Return the (X, Y) coordinate for the center point of the cell that contains the specified text.  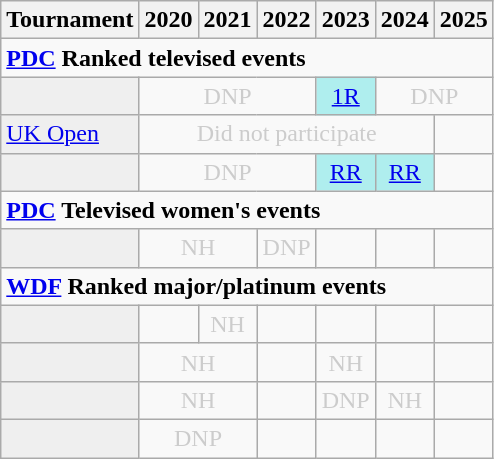
UK Open (70, 134)
Did not participate (286, 134)
WDF Ranked major/platinum events (248, 286)
2023 (346, 20)
2020 (168, 20)
2025 (464, 20)
2022 (286, 20)
Tournament (70, 20)
PDC Ranked televised events (248, 58)
2021 (228, 20)
1R (346, 96)
2024 (404, 20)
PDC Televised women's events (248, 210)
